Detect which cell encompasses the target text, then output its (x, y) center coordinate. 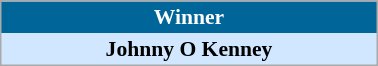
Winner (189, 17)
Johnny O Kenney (189, 49)
